Capture the cell that displays the provided text and extract its [X, Y] central coordinate. 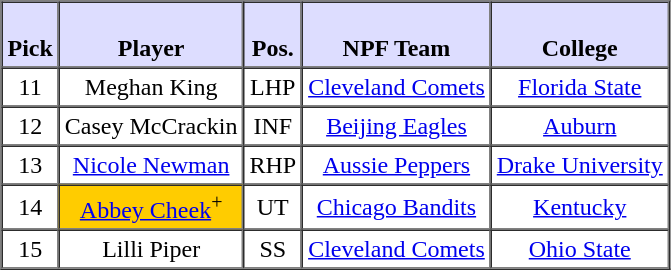
Meghan King [152, 88]
Drake University [580, 166]
Pos. [272, 35]
15 [30, 250]
Beijing Eagles [396, 126]
NPF Team [396, 35]
Kentucky [580, 206]
14 [30, 206]
College [580, 35]
Abbey Cheek+ [152, 206]
Chicago Bandits [396, 206]
Casey McCrackin [152, 126]
INF [272, 126]
LHP [272, 88]
12 [30, 126]
13 [30, 166]
11 [30, 88]
SS [272, 250]
Nicole Newman [152, 166]
Lilli Piper [152, 250]
Aussie Peppers [396, 166]
RHP [272, 166]
UT [272, 206]
Ohio State [580, 250]
Florida State [580, 88]
Player [152, 35]
Pick [30, 35]
Auburn [580, 126]
